Determine the [x, y] coordinate at the center of the cell enclosing the given text.  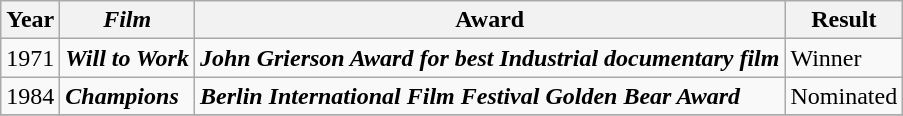
1971 [30, 58]
Award [490, 20]
Film [128, 20]
John Grierson Award for best Industrial documentary film [490, 58]
Winner [844, 58]
Champions [128, 96]
Year [30, 20]
Will to Work [128, 58]
Nominated [844, 96]
Result [844, 20]
1984 [30, 96]
Berlin International Film Festival Golden Bear Award [490, 96]
